Determine the (X, Y) coordinate at the center of the cell enclosing the given text.  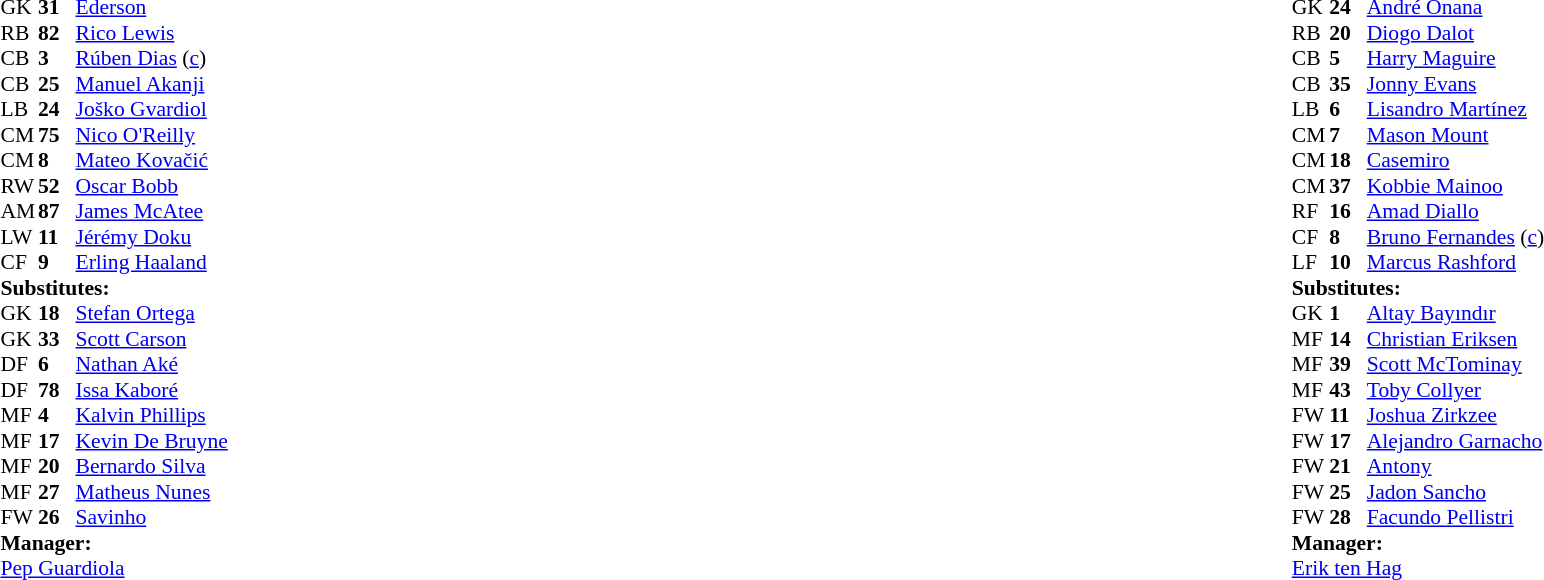
82 (57, 33)
5 (1348, 59)
AM (19, 211)
Erling Haaland (152, 263)
Joshua Zirkzee (1456, 415)
16 (1348, 211)
RW (19, 186)
Marcus Rashford (1456, 263)
78 (57, 390)
Nico O'Reilly (152, 135)
4 (57, 415)
27 (57, 492)
26 (57, 517)
Scott Carson (152, 339)
Kevin De Bruyne (152, 441)
7 (1348, 135)
43 (1348, 390)
33 (57, 339)
Joško Gvardiol (152, 109)
Stefan Ortega (152, 313)
Matheus Nunes (152, 492)
LW (19, 237)
Mateo Kovačić (152, 161)
Jadon Sancho (1456, 492)
Altay Bayındır (1456, 313)
Antony (1456, 467)
Mason Mount (1456, 135)
Rico Lewis (152, 33)
39 (1348, 365)
Facundo Pellistri (1456, 517)
Casemiro (1456, 161)
Kobbie Mainoo (1456, 186)
52 (57, 186)
10 (1348, 263)
Toby Collyer (1456, 390)
Jonny Evans (1456, 84)
Rúben Dias (c) (152, 59)
Oscar Bobb (152, 186)
Manuel Akanji (152, 84)
3 (57, 59)
9 (57, 263)
24 (57, 109)
28 (1348, 517)
35 (1348, 84)
LF (1311, 263)
Jérémy Doku (152, 237)
Amad Diallo (1456, 211)
37 (1348, 186)
RF (1311, 211)
James McAtee (152, 211)
Issa Kaboré (152, 390)
Diogo Dalot (1456, 33)
Bruno Fernandes (c) (1456, 237)
Christian Eriksen (1456, 339)
75 (57, 135)
Bernardo Silva (152, 467)
21 (1348, 467)
Harry Maguire (1456, 59)
1 (1348, 313)
Kalvin Phillips (152, 415)
Savinho (152, 517)
87 (57, 211)
Lisandro Martínez (1456, 109)
Scott McTominay (1456, 365)
Nathan Aké (152, 365)
Alejandro Garnacho (1456, 441)
14 (1348, 339)
